Return (X, Y) of the center of cell containing provided text 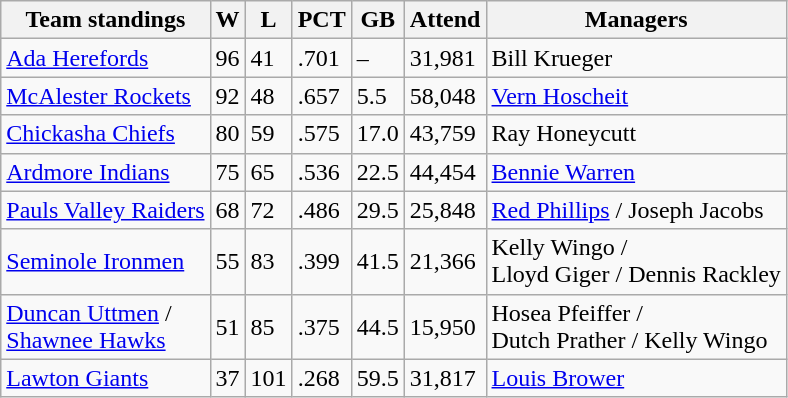
Red Phillips / Joseph Jacobs (636, 210)
Lawton Giants (106, 378)
Team standings (106, 20)
48 (268, 96)
37 (228, 378)
85 (268, 326)
44,454 (445, 172)
25,848 (445, 210)
.657 (322, 96)
Ada Herefords (106, 58)
21,366 (445, 262)
Bennie Warren (636, 172)
75 (228, 172)
.399 (322, 262)
51 (228, 326)
Bill Krueger (636, 58)
83 (268, 262)
Chickasha Chiefs (106, 134)
43,759 (445, 134)
Louis Brower (636, 378)
.701 (322, 58)
Vern Hoscheit (636, 96)
W (228, 20)
96 (228, 58)
59 (268, 134)
58,048 (445, 96)
Ardmore Indians (106, 172)
65 (268, 172)
GB (378, 20)
80 (228, 134)
22.5 (378, 172)
44.5 (378, 326)
59.5 (378, 378)
Hosea Pfeiffer / Dutch Prather / Kelly Wingo (636, 326)
41.5 (378, 262)
Attend (445, 20)
L (268, 20)
.486 (322, 210)
Kelly Wingo /Lloyd Giger / Dennis Rackley (636, 262)
17.0 (378, 134)
Seminole Ironmen (106, 262)
29.5 (378, 210)
5.5 (378, 96)
Managers (636, 20)
72 (268, 210)
– (378, 58)
Pauls Valley Raiders (106, 210)
PCT (322, 20)
.375 (322, 326)
.268 (322, 378)
92 (228, 96)
68 (228, 210)
.536 (322, 172)
15,950 (445, 326)
55 (228, 262)
McAlester Rockets (106, 96)
31,817 (445, 378)
.575 (322, 134)
Ray Honeycutt (636, 134)
Duncan Uttmen / Shawnee Hawks (106, 326)
41 (268, 58)
101 (268, 378)
31,981 (445, 58)
